Provide the [x, y] coordinate of the cell's center where the given text is located.  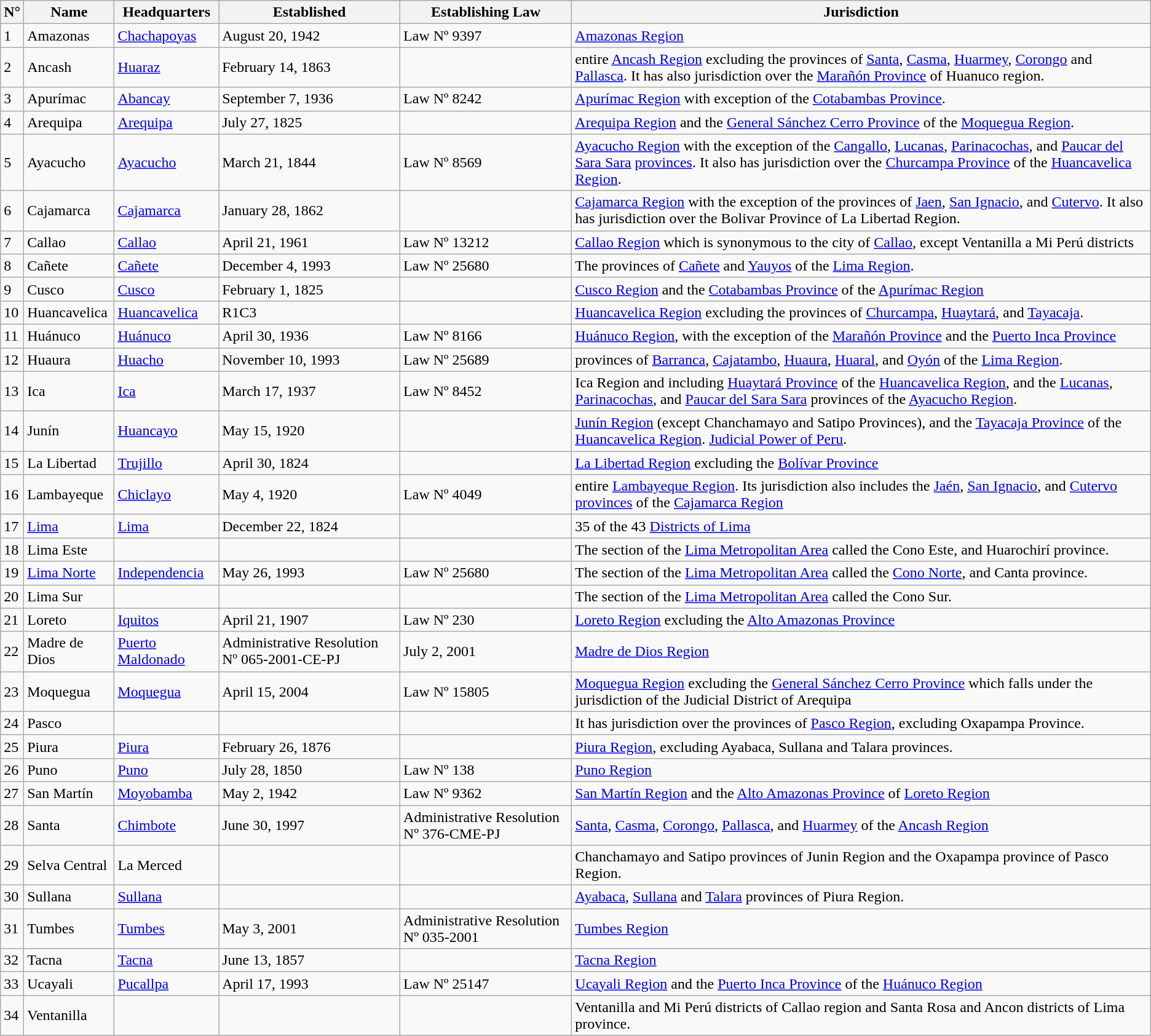
Independencia [167, 573]
Cusco Region and the Cotabambas Province of the Apurímac Region [861, 289]
Amazonas [69, 36]
January 28, 1862 [310, 210]
Ventanilla and Mi Perú districts of Callao region and Santa Rosa and Ancon districts of Lima province. [861, 1016]
Law Nº 8452 [486, 391]
18 [12, 550]
Arequipa Region and the General Sánchez Cerro Province of the Moquegua Region. [861, 122]
19 [12, 573]
15 [12, 463]
Huacho [167, 360]
1 [12, 36]
Santa [69, 825]
Ayabaca, Sullana and Talara provinces of Piura Region. [861, 897]
Lambayeque [69, 494]
March 17, 1937 [310, 391]
Huaraz [167, 68]
May 3, 2001 [310, 928]
Amazonas Region [861, 36]
February 1, 1825 [310, 289]
7 [12, 242]
Administrative Resolution Nº 035-2001 [486, 928]
2 [12, 68]
13 [12, 391]
Madre de Dios [69, 652]
La Merced [167, 866]
Apurímac [69, 99]
Ucayali Region and the Puerto Inca Province of the Huánuco Region [861, 984]
La Libertad Region excluding the Bolívar Province [861, 463]
Abancay [167, 99]
Pucallpa [167, 984]
Lima Este [69, 550]
Ucayali [69, 984]
Administrative Resolution Nº 376-CME-PJ [486, 825]
June 30, 1997 [310, 825]
Moquegua Region excluding the General Sánchez Cerro Province which falls under the jurisdiction of the Judicial District of Arequipa [861, 691]
Trujillo [167, 463]
Apurímac Region with exception of the Cotabambas Province. [861, 99]
It has jurisdiction over the provinces of Pasco Region, excluding Oxapampa Province. [861, 723]
Piura Region, excluding Ayabaca, Sullana and Talara provinces. [861, 746]
San Martín Region and the Alto Amazonas Province of Loreto Region [861, 793]
April 15, 2004 [310, 691]
Huancavelica Region excluding the provinces of Churcampa, Huaytará, and Tayacaja. [861, 312]
R1C3 [310, 312]
Tumbes Region [861, 928]
Law Nº 8166 [486, 336]
26 [12, 770]
Pasco [69, 723]
December 4, 1993 [310, 266]
Establishing Law [486, 12]
28 [12, 825]
21 [12, 620]
Law Nº 230 [486, 620]
July 2, 2001 [486, 652]
April 21, 1907 [310, 620]
31 [12, 928]
Madre de Dios Region [861, 652]
May 26, 1993 [310, 573]
April 17, 1993 [310, 984]
Law Nº 25689 [486, 360]
February 26, 1876 [310, 746]
The section of the Lima Metropolitan Area called the Cono Sur. [861, 596]
Law Nº 15805 [486, 691]
Administrative Resolution Nº 065-2001-CE-PJ [310, 652]
Callao Region which is synonymous to the city of Callao, except Ventanilla a Mi Perú districts [861, 242]
33 [12, 984]
Loreto Region excluding the Alto Amazonas Province [861, 620]
10 [12, 312]
Law Nº 4049 [486, 494]
Jurisdiction [861, 12]
La Libertad [69, 463]
March 21, 1844 [310, 162]
Puerto Maldonado [167, 652]
April 30, 1936 [310, 336]
Law Nº 138 [486, 770]
July 28, 1850 [310, 770]
The provinces of Cañete and Yauyos of the Lima Region. [861, 266]
6 [12, 210]
Junín Region (except Chanchamayo and Satipo Provinces), and the Tayacaja Province of the Huancavelica Region. Judicial Power of Peru. [861, 432]
22 [12, 652]
Lima Sur [69, 596]
32 [12, 960]
September 7, 1936 [310, 99]
25 [12, 746]
Chiclayo [167, 494]
May 4, 1920 [310, 494]
Selva Central [69, 866]
San Martín [69, 793]
29 [12, 866]
35 of the 43 Districts of Lima [861, 526]
23 [12, 691]
Huancayo [167, 432]
Established [310, 12]
14 [12, 432]
Iquitos [167, 620]
30 [12, 897]
December 22, 1824 [310, 526]
Huaura [69, 360]
Lima Norte [69, 573]
May 15, 1920 [310, 432]
entire Lambayeque Region. Its jurisdiction also includes the Jaén, San Ignacio, and Cutervo provinces of the Cajamarca Region [861, 494]
Junín [69, 432]
The section of the Lima Metropolitan Area called the Cono Norte, and Canta province. [861, 573]
34 [12, 1016]
August 20, 1942 [310, 36]
16 [12, 494]
12 [12, 360]
N° [12, 12]
Chachapoyas [167, 36]
November 10, 1993 [310, 360]
April 21, 1961 [310, 242]
May 2, 1942 [310, 793]
Ancash [69, 68]
Law Nº 8242 [486, 99]
provinces of Barranca, Cajatambo, Huaura, Huaral, and Oyón of the Lima Region. [861, 360]
5 [12, 162]
Law Nº 9362 [486, 793]
Law Nº 13212 [486, 242]
20 [12, 596]
Headquarters [167, 12]
Ventanilla [69, 1016]
Tacna Region [861, 960]
Law Nº 9397 [486, 36]
Law Nº 8569 [486, 162]
Name [69, 12]
8 [12, 266]
9 [12, 289]
27 [12, 793]
Chanchamayo and Satipo provinces of Junin Region and the Oxapampa province of Pasco Region. [861, 866]
Huánuco Region, with the exception of the Marañón Province and the Puerto Inca Province [861, 336]
July 27, 1825 [310, 122]
Puno Region [861, 770]
February 14, 1863 [310, 68]
Moyobamba [167, 793]
Law Nº 25147 [486, 984]
Loreto [69, 620]
3 [12, 99]
4 [12, 122]
Chimbote [167, 825]
April 30, 1824 [310, 463]
17 [12, 526]
11 [12, 336]
24 [12, 723]
June 13, 1857 [310, 960]
The section of the Lima Metropolitan Area called the Cono Este, and Huarochirí province. [861, 550]
Santa, Casma, Corongo, Pallasca, and Huarmey of the Ancash Region [861, 825]
